Provide the (x, y) coordinate of the cell's center where the given text is located.  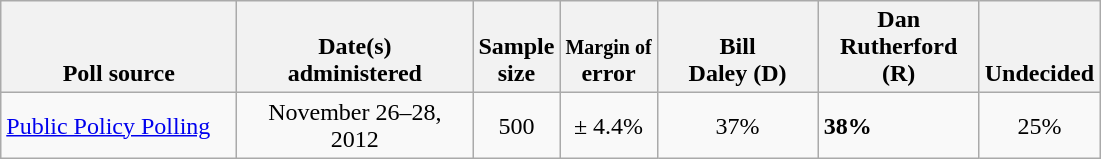
37% (738, 126)
Margin oferror (608, 47)
38% (898, 126)
BillDaley (D) (738, 47)
DanRutherford (R) (898, 47)
± 4.4% (608, 126)
Samplesize (516, 47)
Date(s)administered (355, 47)
Public Policy Polling (119, 126)
November 26–28, 2012 (355, 126)
Poll source (119, 47)
Undecided (1039, 47)
25% (1039, 126)
500 (516, 126)
